Identify which cell holds the provided text, then report its [X, Y] central coordinate. 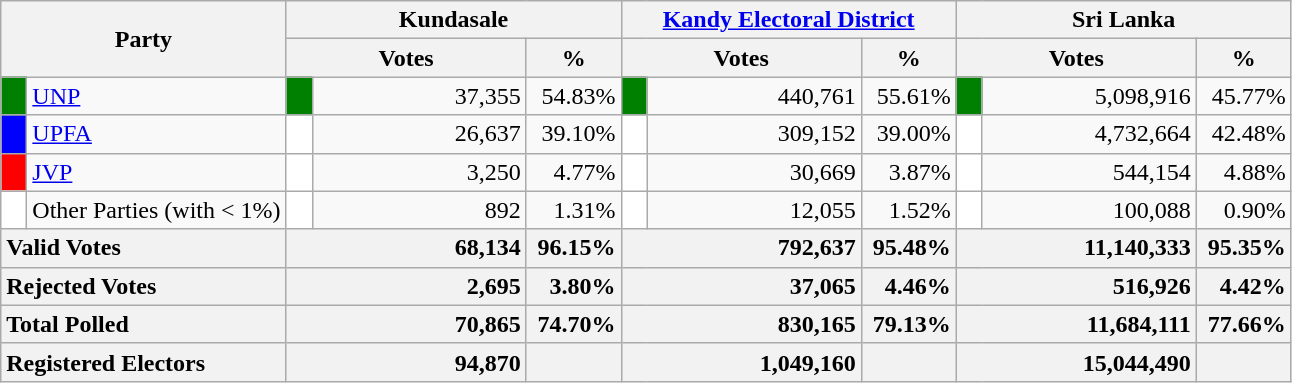
39.00% [908, 134]
0.90% [1244, 210]
96.15% [574, 248]
3,250 [419, 172]
4.88% [1244, 172]
26,637 [419, 134]
94,870 [406, 362]
12,055 [754, 210]
95.48% [908, 248]
Other Parties (with < 1%) [156, 210]
79.13% [908, 324]
Rejected Votes [144, 286]
1,049,160 [741, 362]
30,669 [754, 172]
Registered Electors [144, 362]
37,355 [419, 96]
4,732,664 [1089, 134]
74.70% [574, 324]
70,865 [406, 324]
11,140,333 [1076, 248]
1.52% [908, 210]
5,098,916 [1089, 96]
4.77% [574, 172]
68,134 [406, 248]
3.80% [574, 286]
Total Polled [144, 324]
544,154 [1089, 172]
3.87% [908, 172]
15,044,490 [1076, 362]
37,065 [741, 286]
2,695 [406, 286]
11,684,111 [1076, 324]
892 [419, 210]
JVP [156, 172]
Party [144, 39]
Kundasale [454, 20]
95.35% [1244, 248]
39.10% [574, 134]
1.31% [574, 210]
UNP [156, 96]
Kandy Electoral District [788, 20]
Valid Votes [144, 248]
100,088 [1089, 210]
440,761 [754, 96]
309,152 [754, 134]
4.46% [908, 286]
516,926 [1076, 286]
77.66% [1244, 324]
4.42% [1244, 286]
54.83% [574, 96]
792,637 [741, 248]
UPFA [156, 134]
42.48% [1244, 134]
Sri Lanka [1124, 20]
55.61% [908, 96]
830,165 [741, 324]
45.77% [1244, 96]
